Identify which cell holds the provided text, then report its [x, y] central coordinate. 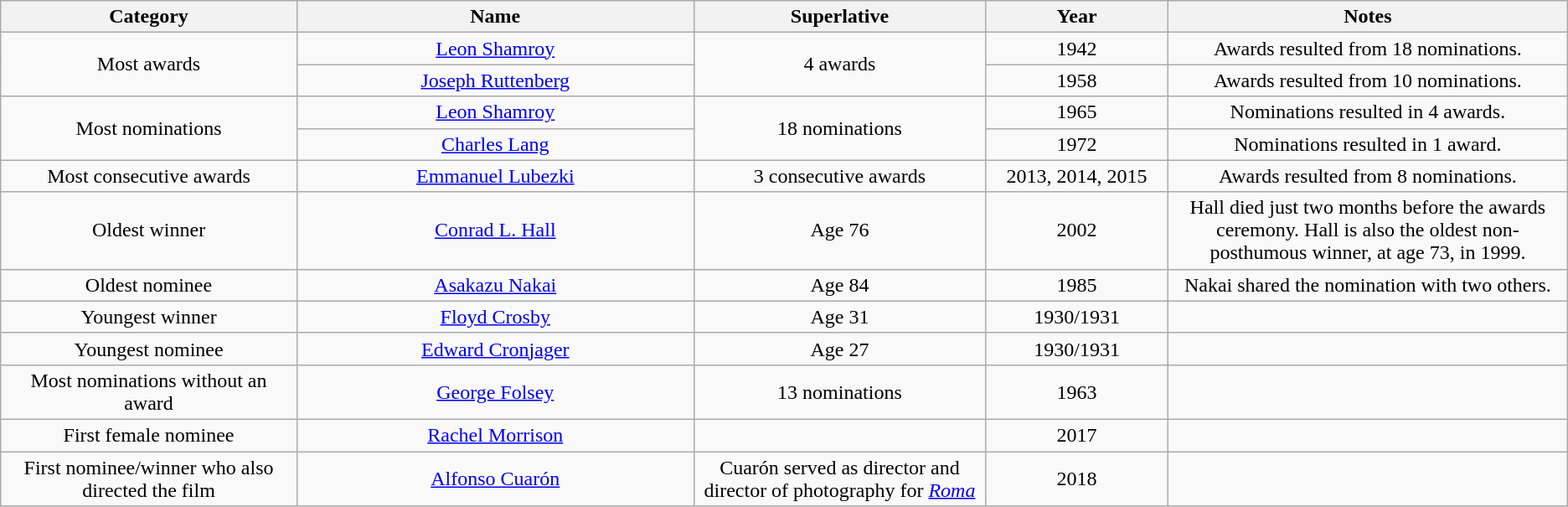
Awards resulted from 18 nominations. [1369, 49]
4 awards [839, 65]
Youngest nominee [149, 349]
1958 [1077, 80]
Joseph Ruttenberg [495, 80]
First nominee/winner who also directed the film [149, 478]
Nakai shared the nomination with two others. [1369, 285]
Awards resulted from 10 nominations. [1369, 80]
18 nominations [839, 128]
Alfonso Cuarón [495, 478]
Oldest nominee [149, 285]
Emmanuel Lubezki [495, 176]
Most consecutive awards [149, 176]
George Folsey [495, 392]
Age 31 [839, 317]
Nominations resulted in 4 awards. [1369, 112]
1972 [1077, 144]
1965 [1077, 112]
Age 84 [839, 285]
First female nominee [149, 435]
Rachel Morrison [495, 435]
1942 [1077, 49]
Hall died just two months before the awards ceremony. Hall is also the oldest non-posthumous winner, at age 73, in 1999. [1369, 230]
Floyd Crosby [495, 317]
Most nominations without an award [149, 392]
Year [1077, 17]
Awards resulted from 8 nominations. [1369, 176]
Edward Cronjager [495, 349]
2002 [1077, 230]
13 nominations [839, 392]
Asakazu Nakai [495, 285]
Cuarón served as director and director of photography for Roma [839, 478]
Most nominations [149, 128]
Conrad L. Hall [495, 230]
Name [495, 17]
Category [149, 17]
Nominations resulted in 1 award. [1369, 144]
Youngest winner [149, 317]
Notes [1369, 17]
1963 [1077, 392]
Age 27 [839, 349]
2018 [1077, 478]
2013, 2014, 2015 [1077, 176]
Age 76 [839, 230]
Most awards [149, 65]
Oldest winner [149, 230]
Superlative [839, 17]
3 consecutive awards [839, 176]
2017 [1077, 435]
Charles Lang [495, 144]
1985 [1077, 285]
